Output the [x, y] coordinate of the center of the cell containing the given text.  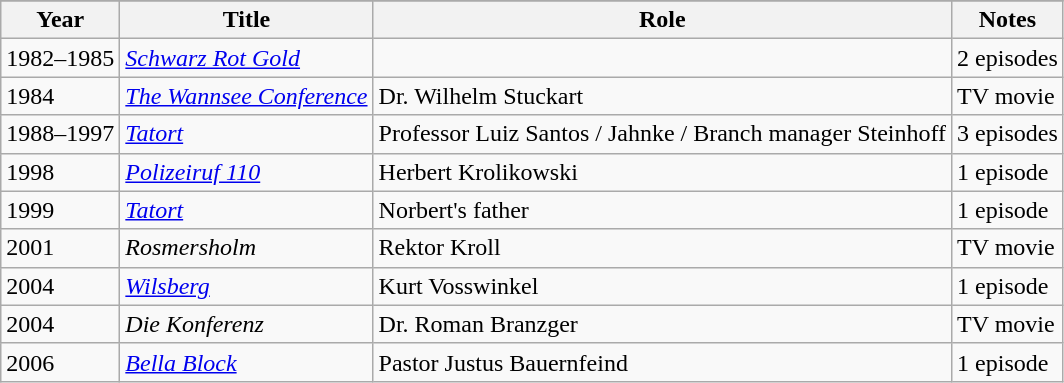
Pastor Justus Bauernfeind [662, 362]
Die Konferenz [246, 324]
1999 [60, 210]
2001 [60, 248]
2 episodes [1008, 58]
Bella Block [246, 362]
Professor Luiz Santos / Jahnke / Branch manager Steinhoff [662, 134]
Norbert's father [662, 210]
Dr. Roman Branzger [662, 324]
Dr. Wilhelm Stuckart [662, 96]
1982–1985 [60, 58]
Schwarz Rot Gold [246, 58]
Herbert Krolikowski [662, 172]
The Wannsee Conference [246, 96]
1998 [60, 172]
Polizeiruf 110 [246, 172]
Rosmersholm [246, 248]
2006 [60, 362]
Year [60, 20]
Kurt Vosswinkel [662, 286]
Title [246, 20]
Rektor Kroll [662, 248]
3 episodes [1008, 134]
1988–1997 [60, 134]
Role [662, 20]
Notes [1008, 20]
1984 [60, 96]
Wilsberg [246, 286]
